Scan for the cell matching the given text and deliver its [X, Y] coordinate at center. 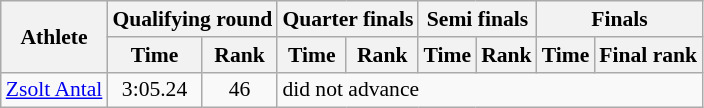
46 [240, 90]
did not advance [490, 90]
3:05.24 [154, 90]
Finals [620, 19]
Quarter finals [348, 19]
Zsolt Antal [54, 90]
Final rank [648, 55]
Semi finals [477, 19]
Athlete [54, 36]
Qualifying round [192, 19]
